Return the (X, Y) coordinate for the center point of the cell that contains the specified text.  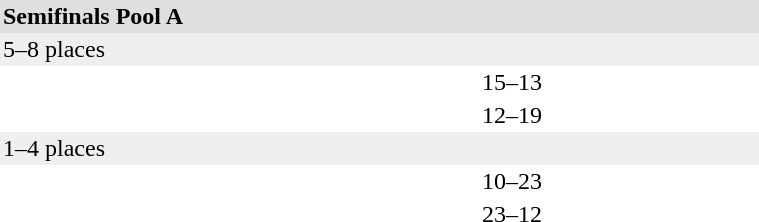
5–8 places (379, 50)
10–23 (512, 182)
15–13 (512, 82)
12–19 (512, 116)
1–4 places (379, 148)
Semifinals Pool A (379, 16)
